Capture the cell that displays the provided text and extract its [X, Y] central coordinate. 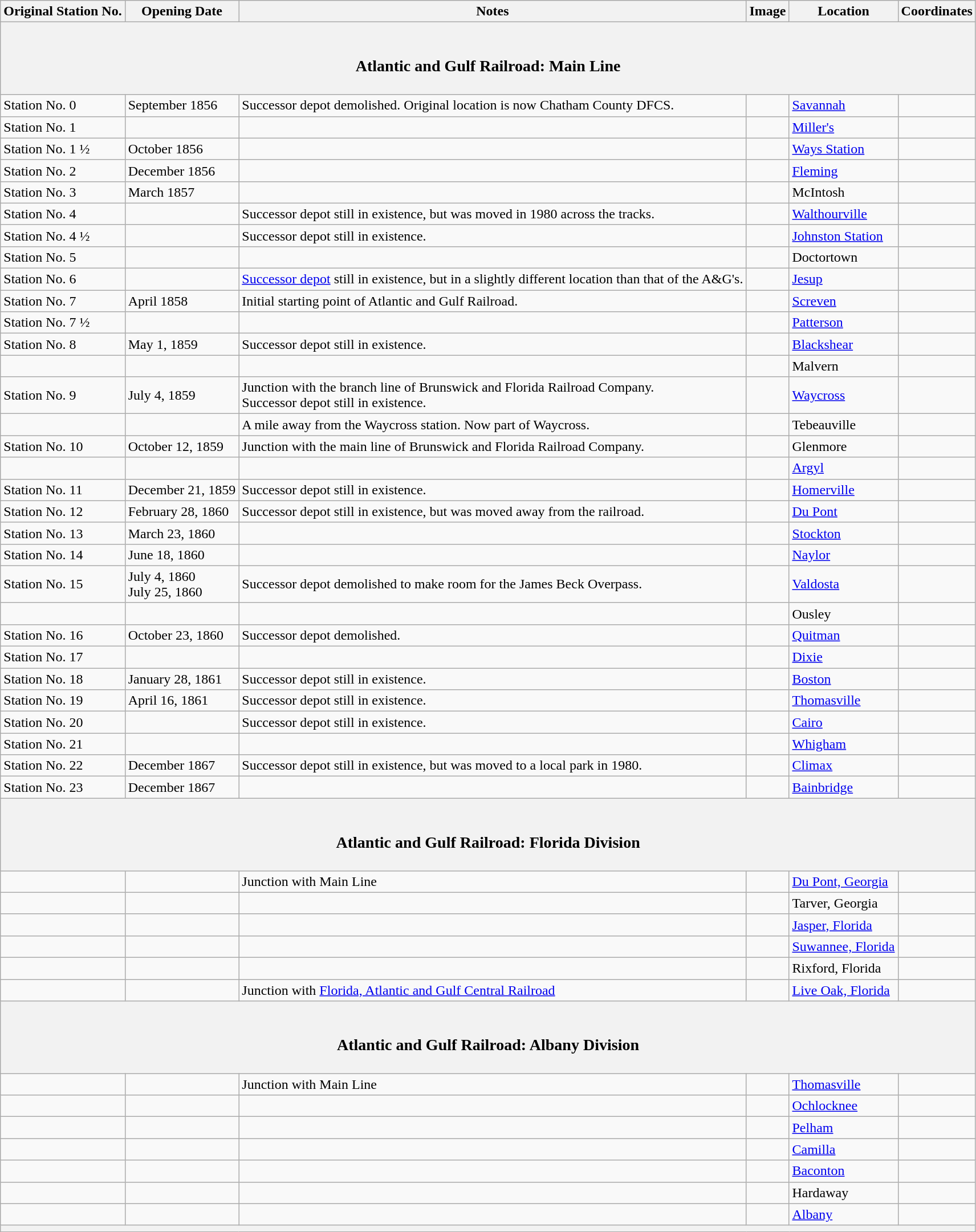
Successor depot still in existence, but was moved to a local park in 1980. [493, 766]
Baconton [844, 1171]
Station No. 4 ½ [63, 235]
Ways Station [844, 149]
Station No. 7 ½ [63, 323]
Suwannee, Florida [844, 946]
Quitman [844, 635]
Junction with the main line of Brunswick and Florida Railroad Company. [493, 446]
Successor depot still in existence, but was moved in 1980 across the tracks. [493, 214]
Junction with the branch line of Brunswick and Florida Railroad Company. Successor depot still in existence. [493, 396]
Station No. 15 [63, 584]
Camilla [844, 1149]
Original Station No. [63, 11]
Station No. 7 [63, 301]
Station No. 14 [63, 555]
Station No. 16 [63, 635]
Jasper, Florida [844, 925]
Successor depot still in existence, but was moved away from the railroad. [493, 511]
Station No. 18 [63, 679]
July 4, 1860 July 25, 1860 [182, 584]
Station No. 12 [63, 511]
Station No. 17 [63, 657]
Fleming [844, 170]
Station No. 0 [63, 105]
Station No. 19 [63, 701]
October 23, 1860 [182, 635]
Station No. 13 [63, 533]
Homerville [844, 490]
Location [844, 11]
Notes [493, 11]
Atlantic and Gulf Railroad: Main Line [488, 58]
February 28, 1860 [182, 511]
Valdosta [844, 584]
Station No. 5 [63, 257]
October 12, 1859 [182, 446]
Ousley [844, 613]
Miller's [844, 127]
March 1857 [182, 192]
Whigham [844, 744]
Station No. 20 [63, 722]
January 28, 1861 [182, 679]
Station No. 2 [63, 170]
Station No. 4 [63, 214]
Station No. 9 [63, 396]
Rixford, Florida [844, 968]
Successor depot demolished. [493, 635]
Image [767, 11]
March 23, 1860 [182, 533]
Du Pont [844, 511]
Station No. 23 [63, 787]
Savannah [844, 105]
Initial starting point of Atlantic and Gulf Railroad. [493, 301]
April 1858 [182, 301]
Station No. 1 ½ [63, 149]
December 1856 [182, 170]
Stockton [844, 533]
Blackshear [844, 344]
Screven [844, 301]
Boston [844, 679]
Jesup [844, 279]
Albany [844, 1214]
Ochlocknee [844, 1106]
Malvern [844, 366]
Patterson [844, 323]
Cairo [844, 722]
A mile away from the Waycross station. Now part of Waycross. [493, 425]
Dixie [844, 657]
October 1856 [182, 149]
Du Pont, Georgia [844, 881]
Walthourville [844, 214]
Live Oak, Florida [844, 990]
Station No. 22 [63, 766]
Station No. 10 [63, 446]
Station No. 6 [63, 279]
Junction with Florida, Atlantic and Gulf Central Railroad [493, 990]
Doctortown [844, 257]
Successor depot demolished to make room for the James Beck Overpass. [493, 584]
Waycross [844, 396]
September 1856 [182, 105]
July 4, 1859 [182, 396]
Argyl [844, 468]
Tarver, Georgia [844, 903]
December 21, 1859 [182, 490]
Atlantic and Gulf Railroad: Florida Division [488, 835]
Successor depot demolished. Original location is now Chatham County DFCS. [493, 105]
Glenmore [844, 446]
Pelham [844, 1128]
May 1, 1859 [182, 344]
Station No. 3 [63, 192]
April 16, 1861 [182, 701]
Opening Date [182, 11]
Station No. 8 [63, 344]
Station No. 1 [63, 127]
Station No. 11 [63, 490]
Naylor [844, 555]
Johnston Station [844, 235]
June 18, 1860 [182, 555]
Atlantic and Gulf Railroad: Albany Division [488, 1038]
Station No. 21 [63, 744]
Bainbridge [844, 787]
Hardaway [844, 1193]
McIntosh [844, 192]
Coordinates [937, 11]
Climax [844, 766]
Tebeauville [844, 425]
Successor depot still in existence, but in a slightly different location than that of the A&G's. [493, 279]
